Pinpoint the cell where the given text exists, returning its (X, Y) midpoint coordinate. 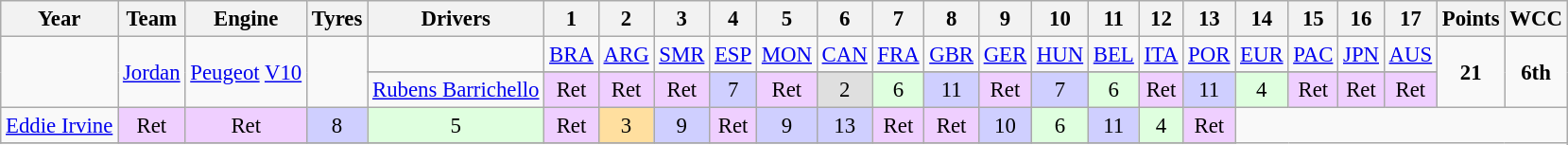
Drivers (456, 19)
Eddie Irvine (60, 126)
JPN (1361, 55)
FRA (898, 55)
14 (1262, 19)
CAN (845, 55)
WCC (1536, 19)
Year (60, 19)
ARG (626, 55)
SMR (682, 55)
HUN (1060, 55)
GER (1005, 55)
Tyres (336, 19)
GBR (951, 55)
BEL (1113, 55)
ITA (1161, 55)
EUR (1262, 55)
Jordan (151, 72)
6th (1536, 72)
POR (1210, 55)
ESP (733, 55)
PAC (1314, 55)
16 (1361, 19)
BRA (571, 55)
15 (1314, 19)
MON (787, 55)
Rubens Barrichello (456, 90)
12 (1161, 19)
Peugeot V10 (246, 72)
21 (1471, 72)
17 (1410, 19)
AUS (1410, 55)
Engine (246, 19)
1 (571, 19)
Points (1471, 19)
Team (151, 19)
